Locate the cell with the specified text and output its [X, Y] center coordinate. 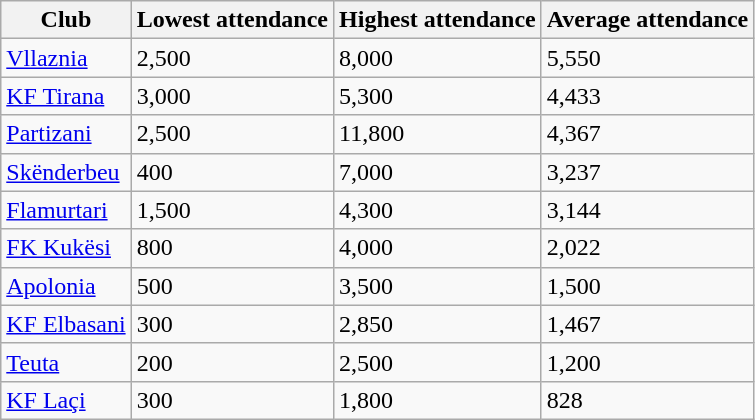
KF Tirana [66, 96]
500 [232, 286]
800 [232, 248]
7,000 [438, 172]
5,550 [648, 58]
Highest attendance [438, 20]
Teuta [66, 362]
4,367 [648, 134]
KF Elbasani [66, 324]
Average attendance [648, 20]
200 [232, 362]
Club [66, 20]
400 [232, 172]
4,300 [438, 210]
FK Kukësi [66, 248]
8,000 [438, 58]
Flamurtari [66, 210]
4,000 [438, 248]
3,500 [438, 286]
Skënderbeu [66, 172]
3,144 [648, 210]
Partizani [66, 134]
3,237 [648, 172]
11,800 [438, 134]
3,000 [232, 96]
Lowest attendance [232, 20]
1,467 [648, 324]
2,850 [438, 324]
KF Laçi [66, 400]
1,800 [438, 400]
2,022 [648, 248]
1,200 [648, 362]
5,300 [438, 96]
Vllaznia [66, 58]
Apolonia [66, 286]
4,433 [648, 96]
828 [648, 400]
